Return [X, Y] of the center of cell containing provided text 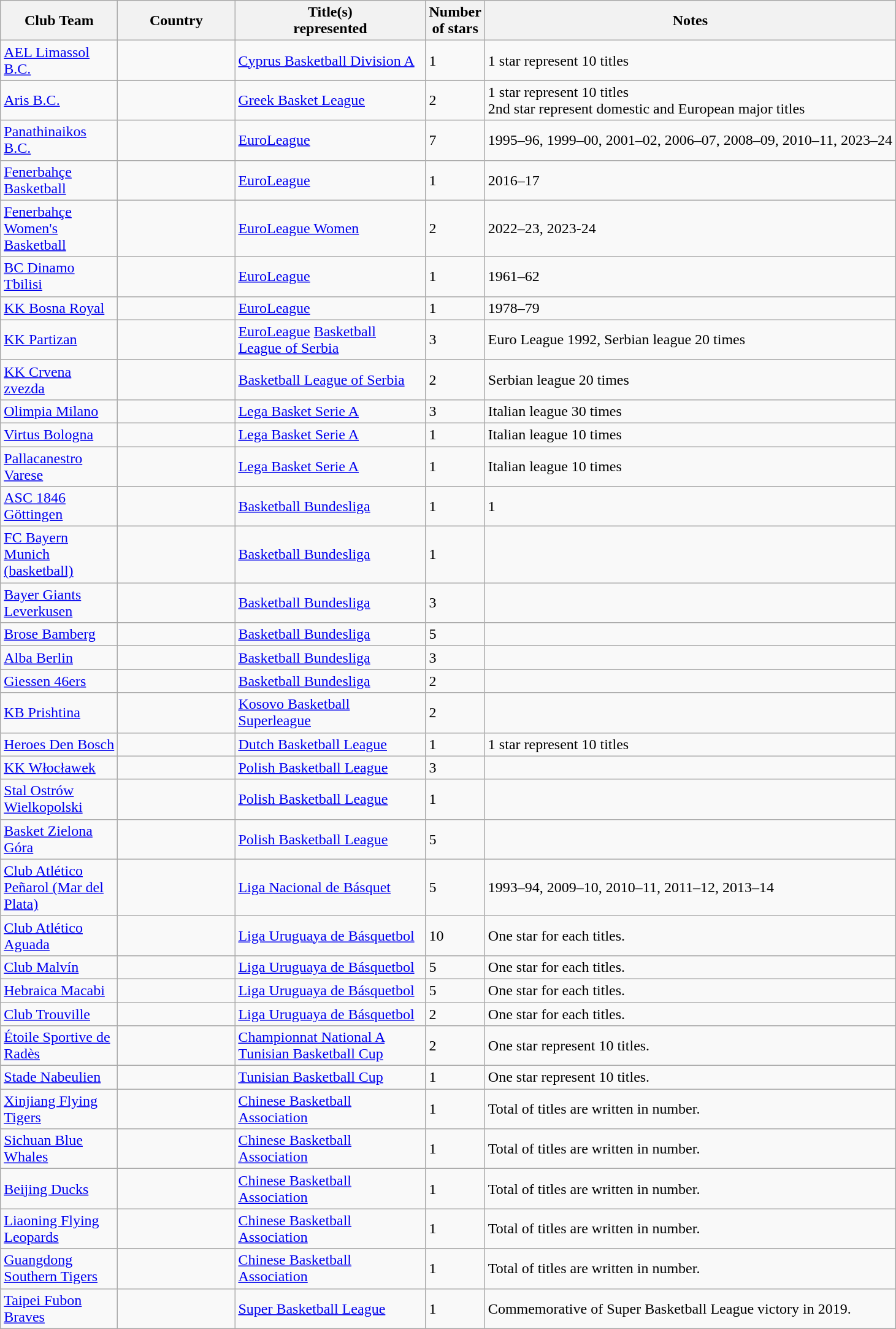
Pallacanestro Varese [59, 466]
1 star represent 10 titles2nd star represent domestic and European major titles [690, 101]
Stade Nabeulien [59, 1077]
Liga Nacional de Básquet [330, 887]
FC Bayern Munich (basketball) [59, 555]
Championnat National A Tunisian Basketball Cup [330, 1046]
Xinjiang Flying Tigers [59, 1109]
Hebraica Macabi [59, 990]
Basketball League of Serbia [330, 379]
Aris B.C. [59, 101]
Title(s)represented [330, 21]
KK Crvena zvezda [59, 379]
Beijing Ducks [59, 1189]
Euro League 1992, Serbian league 20 times [690, 340]
Club Team [59, 21]
1995–96, 1999–00, 2001–02, 2006–07, 2008–09, 2010–11, 2023–24 [690, 140]
Club Trouville [59, 1014]
Liaoning Flying Leopards [59, 1228]
Country [177, 21]
Basket Zielona Góra [59, 839]
2022–23, 2023-24 [690, 228]
ASC 1846 Göttingen [59, 507]
Stal Ostrów Wielkopolski [59, 799]
Tunisian Basketball Cup [330, 1077]
KB Prishtina [59, 713]
Commemorative of Super Basketball League victory in 2019. [690, 1308]
EuroLeague Women [330, 228]
Étoile Sportive de Radès [59, 1046]
Brose Bamberg [59, 634]
EuroLeague Basketball League of Serbia [330, 340]
KK Partizan [59, 340]
Panathinaikos B.C. [59, 140]
Virtus Bologna [59, 434]
Taipei Fubon Braves [59, 1308]
7 [455, 140]
Kosovo Basketball Superleague [330, 713]
Giessen 46ers [59, 681]
KK Bosna Royal [59, 308]
Heroes Den Bosch [59, 744]
Notes [690, 21]
Alba Berlin [59, 658]
10 [455, 935]
Sichuan Blue Whales [59, 1149]
Fenerbahçe Women's Basketball [59, 228]
KK Włocławek [59, 768]
Serbian league 20 times [690, 379]
BC Dinamo Tbilisi [59, 276]
Bayer Giants Leverkusen [59, 603]
Super Basketball League [330, 1308]
2016–17 [690, 180]
AEL Limassol B.C. [59, 60]
Guangdong Southern Tigers [59, 1269]
Club Atlético Peñarol (Mar del Plata) [59, 887]
Fenerbahçe Basketball [59, 180]
Olimpia Milano [59, 411]
Greek Basket League [330, 101]
Dutch Basketball League [330, 744]
Italian league 30 times [690, 411]
Club Atlético Aguada [59, 935]
1978–79 [690, 308]
1961–62 [690, 276]
Club Malvín [59, 967]
Numberof stars [455, 21]
1993–94, 2009–10, 2010–11, 2011–12, 2013–14 [690, 887]
Cyprus Basketball Division A [330, 60]
